Search for the cell housing the specified text and yield its (x, y) center coordinate. 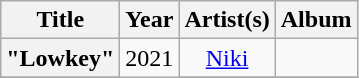
"Lowkey" (60, 58)
Album (316, 20)
Artist(s) (227, 20)
2021 (150, 58)
Niki (227, 58)
Title (60, 20)
Year (150, 20)
